Return [X, Y] of the center of cell containing provided text 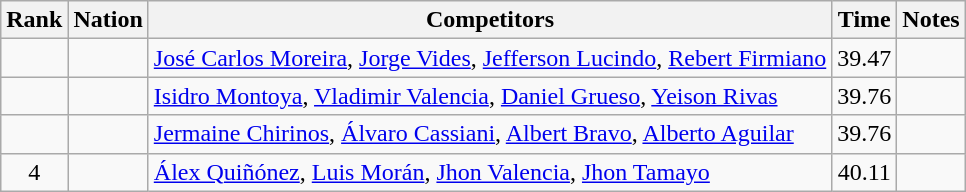
Jermaine Chirinos, Álvaro Cassiani, Albert Bravo, Alberto Aguilar [490, 134]
4 [34, 172]
Rank [34, 20]
Notes [931, 20]
40.11 [864, 172]
Álex Quiñónez, Luis Morán, Jhon Valencia, Jhon Tamayo [490, 172]
Competitors [490, 20]
José Carlos Moreira, Jorge Vides, Jefferson Lucindo, Rebert Firmiano [490, 58]
Nation [108, 20]
Time [864, 20]
Isidro Montoya, Vladimir Valencia, Daniel Grueso, Yeison Rivas [490, 96]
39.47 [864, 58]
